Output the (x, y) coordinate of the center of the cell containing the given text.  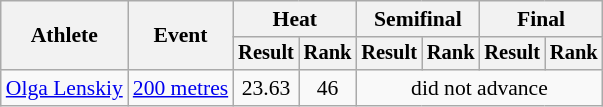
Olga Lenskiy (64, 88)
Event (180, 36)
200 metres (180, 88)
Athlete (64, 36)
Semifinal (418, 19)
46 (328, 88)
Final (540, 19)
23.63 (266, 88)
did not advance (479, 88)
Heat (294, 19)
